Provide the [x, y] coordinate of the cell's center where the given text is located.  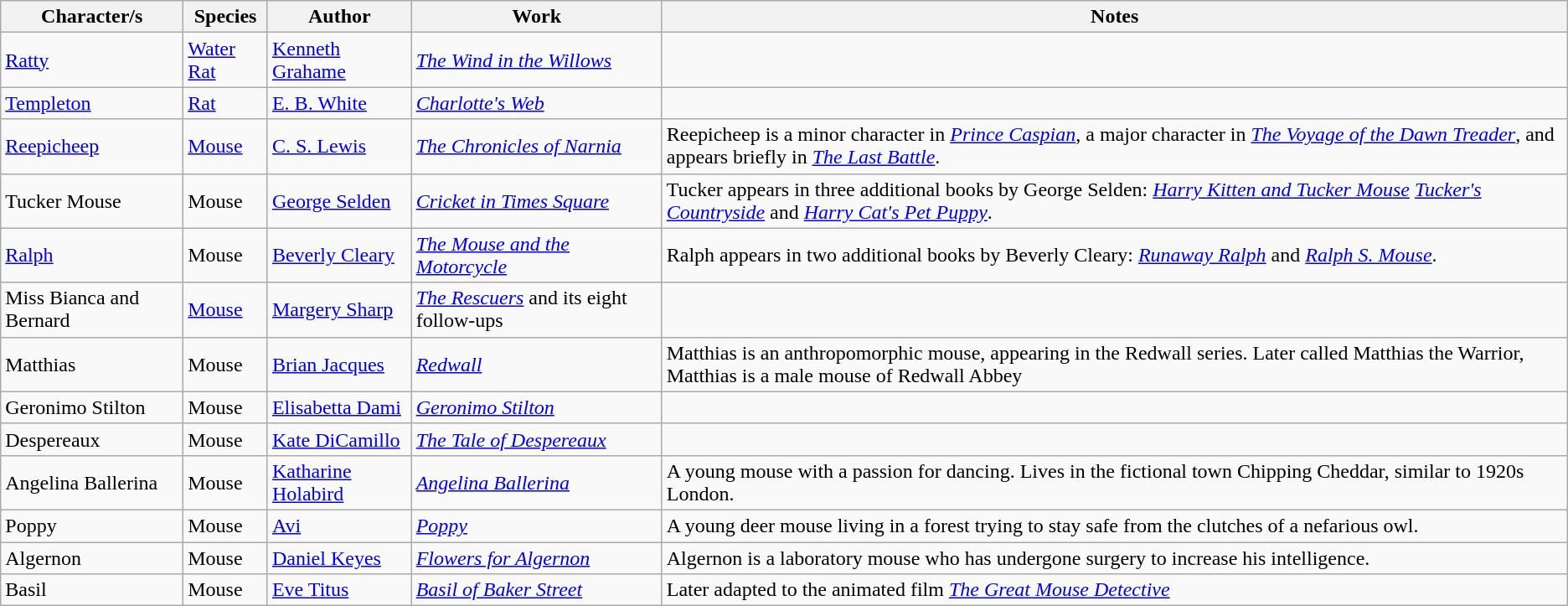
Species [226, 17]
Charlotte's Web [536, 103]
Daniel Keyes [339, 557]
The Chronicles of Narnia [536, 146]
Despereaux [92, 439]
Basil of Baker Street [536, 590]
A young deer mouse living in a forest trying to stay safe from the clutches of a nefarious owl. [1114, 526]
Redwall [536, 364]
Algernon [92, 557]
Miss Bianca and Bernard [92, 310]
Notes [1114, 17]
Elisabetta Dami [339, 407]
Eve Titus [339, 590]
Water Rat [226, 60]
Author [339, 17]
Katharine Holabird [339, 483]
Matthias is an anthropomorphic mouse, appearing in the Redwall series. Later called Matthias the Warrior, Matthias is a male mouse of Redwall Abbey [1114, 364]
Ralph [92, 255]
Kate DiCamillo [339, 439]
Avi [339, 526]
Ralph appears in two additional books by Beverly Cleary: Runaway Ralph and Ralph S. Mouse. [1114, 255]
Brian Jacques [339, 364]
E. B. White [339, 103]
Beverly Cleary [339, 255]
Margery Sharp [339, 310]
C. S. Lewis [339, 146]
The Mouse and the Motorcycle [536, 255]
Reepicheep is a minor character in Prince Caspian, a major character in The Voyage of the Dawn Treader, and appears briefly in The Last Battle. [1114, 146]
Reepicheep [92, 146]
Templeton [92, 103]
A young mouse with a passion for dancing. Lives in the fictional town Chipping Cheddar, similar to 1920s London. [1114, 483]
Tucker appears in three additional books by George Selden: Harry Kitten and Tucker Mouse Tucker's Countryside and Harry Cat's Pet Puppy. [1114, 201]
Matthias [92, 364]
Ratty [92, 60]
Flowers for Algernon [536, 557]
Character/s [92, 17]
Cricket in Times Square [536, 201]
Work [536, 17]
Later adapted to the animated film The Great Mouse Detective [1114, 590]
The Rescuers and its eight follow-ups [536, 310]
Algernon is a laboratory mouse who has undergone surgery to increase his intelligence. [1114, 557]
The Tale of Despereaux [536, 439]
Rat [226, 103]
Kenneth Grahame [339, 60]
The Wind in the Willows [536, 60]
George Selden [339, 201]
Tucker Mouse [92, 201]
Basil [92, 590]
